Find where the given text appears and provide that cell's center as [X, Y] coordinate. 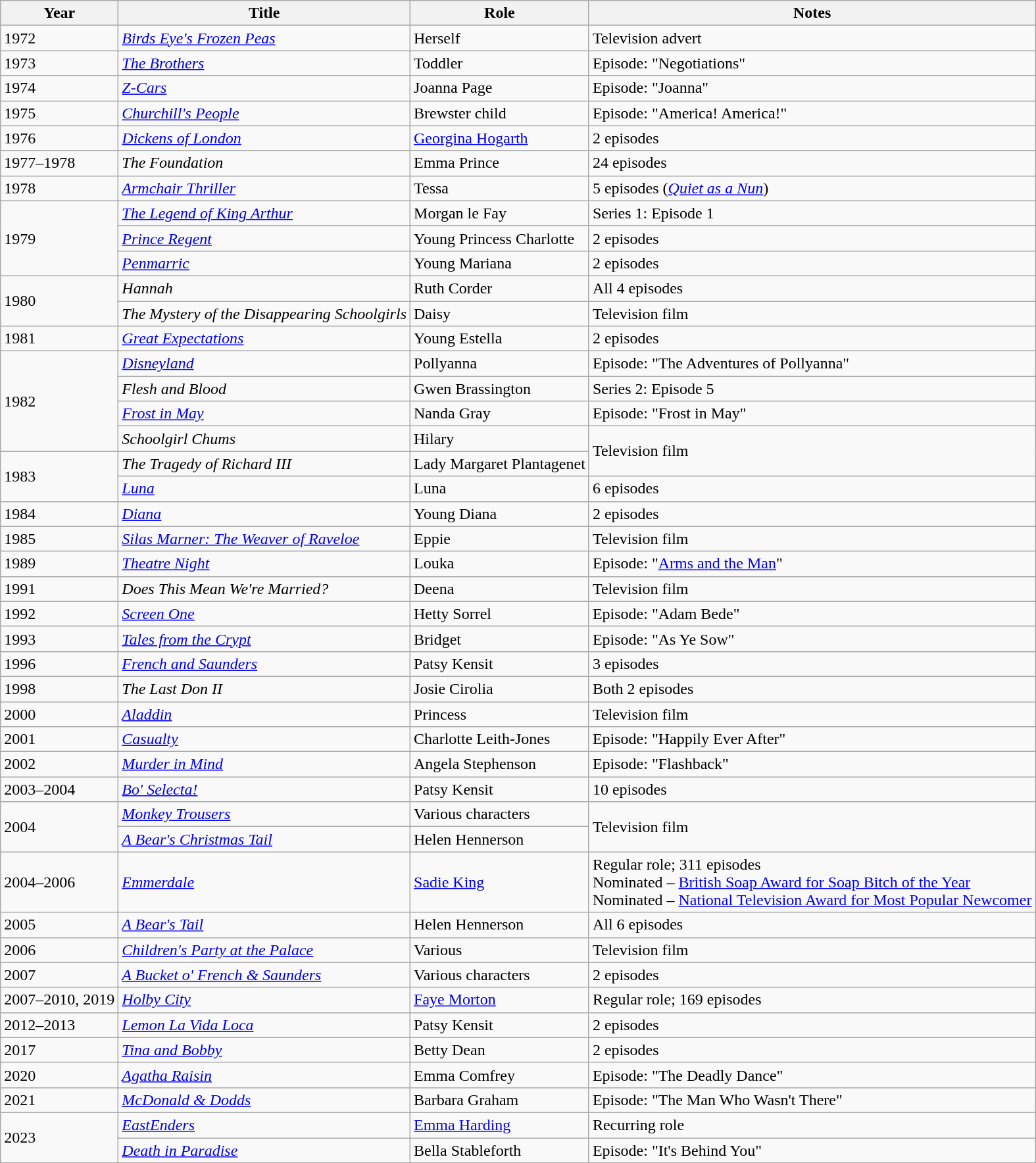
Series 2: Episode 5 [812, 389]
Birds Eye's Frozen Peas [264, 38]
Louka [500, 564]
5 episodes (Quiet as a Nun) [812, 188]
A Bear's Christmas Tail [264, 839]
Betty Dean [500, 1050]
The Tragedy of Richard III [264, 464]
Television advert [812, 38]
1989 [59, 564]
Young Princess Charlotte [500, 238]
2023 [59, 1137]
2012–2013 [59, 1025]
6 episodes [812, 489]
Pollyanna [500, 364]
Episode: "It's Behind You" [812, 1151]
Murder in Mind [264, 764]
2004 [59, 827]
1984 [59, 514]
Recurring role [812, 1125]
2003–2004 [59, 789]
Episode: "Arms and the Man" [812, 564]
Episode: "Happily Ever After" [812, 739]
1983 [59, 476]
2004–2006 [59, 882]
Episode: "Adam Bede" [812, 614]
3 episodes [812, 664]
Regular role; 311 episodesNominated – British Soap Award for Soap Bitch of the YearNominated – National Television Award for Most Popular Newcomer [812, 882]
Year [59, 13]
Diana [264, 514]
1978 [59, 188]
Episode: "The Adventures of Pollyanna" [812, 364]
All 4 episodes [812, 288]
Young Estella [500, 339]
1972 [59, 38]
1975 [59, 113]
2002 [59, 764]
Episode: "Negotiations" [812, 63]
2005 [59, 925]
The Foundation [264, 163]
A Bucket o' French & Saunders [264, 975]
Prince Regent [264, 238]
Herself [500, 38]
The Last Don II [264, 689]
1991 [59, 589]
Penmarric [264, 263]
2021 [59, 1100]
Casualty [264, 739]
Theatre Night [264, 564]
2020 [59, 1075]
1996 [59, 664]
Disneyland [264, 364]
1982 [59, 401]
French and Saunders [264, 664]
Hilary [500, 439]
Series 1: Episode 1 [812, 213]
Emma Harding [500, 1125]
Various [500, 950]
Princess [500, 714]
Does This Mean We're Married? [264, 589]
Gwen Brassington [500, 389]
Young Diana [500, 514]
Emmerdale [264, 882]
Frost in May [264, 414]
1993 [59, 639]
All 6 episodes [812, 925]
1992 [59, 614]
Bella Stableforth [500, 1151]
1976 [59, 138]
1980 [59, 301]
Death in Paradise [264, 1151]
The Brothers [264, 63]
Dickens of London [264, 138]
Tessa [500, 188]
EastEnders [264, 1125]
Toddler [500, 63]
1998 [59, 689]
Lemon La Vida Loca [264, 1025]
Holby City [264, 1000]
Deena [500, 589]
Screen One [264, 614]
Notes [812, 13]
McDonald & Dodds [264, 1100]
Faye Morton [500, 1000]
Monkey Trousers [264, 814]
Episode: "The Man Who Wasn't There" [812, 1100]
Georgina Hogarth [500, 138]
Hetty Sorrel [500, 614]
Bridget [500, 639]
1979 [59, 238]
The Legend of King Arthur [264, 213]
Angela Stephenson [500, 764]
1974 [59, 88]
10 episodes [812, 789]
Episode: "Frost in May" [812, 414]
Both 2 episodes [812, 689]
Tina and Bobby [264, 1050]
Children's Party at the Palace [264, 950]
Agatha Raisin [264, 1075]
Barbara Graham [500, 1100]
Episode: "Flashback" [812, 764]
Episode: "As Ye Sow" [812, 639]
Aladdin [264, 714]
1985 [59, 539]
Emma Prince [500, 163]
Daisy [500, 314]
Great Expectations [264, 339]
2000 [59, 714]
Lady Margaret Plantagenet [500, 464]
Title [264, 13]
Brewster child [500, 113]
Episode: "The Deadly Dance" [812, 1075]
Episode: "America! America!" [812, 113]
Regular role; 169 episodes [812, 1000]
2006 [59, 950]
Tales from the Crypt [264, 639]
Charlotte Leith-Jones [500, 739]
Hannah [264, 288]
Episode: "Joanna" [812, 88]
Young Mariana [500, 263]
Schoolgirl Chums [264, 439]
Silas Marner: The Weaver of Raveloe [264, 539]
Flesh and Blood [264, 389]
Z-Cars [264, 88]
Morgan le Fay [500, 213]
Emma Comfrey [500, 1075]
2007–2010, 2019 [59, 1000]
The Mystery of the Disappearing Schoolgirls [264, 314]
Eppie [500, 539]
Joanna Page [500, 88]
Sadie King [500, 882]
Bo' Selecta! [264, 789]
Ruth Corder [500, 288]
1973 [59, 63]
2001 [59, 739]
Josie Cirolia [500, 689]
1981 [59, 339]
Churchill's People [264, 113]
Armchair Thriller [264, 188]
1977–1978 [59, 163]
Role [500, 13]
Nanda Gray [500, 414]
2017 [59, 1050]
24 episodes [812, 163]
2007 [59, 975]
A Bear's Tail [264, 925]
